Locate the cell with the specified text and output its (x, y) center coordinate. 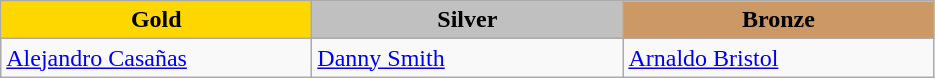
Alejandro Casañas (156, 58)
Gold (156, 20)
Bronze (778, 20)
Silver (468, 20)
Arnaldo Bristol (778, 58)
Danny Smith (468, 58)
